Extract the [X, Y] coordinate from the center of the cell holding the provided text.  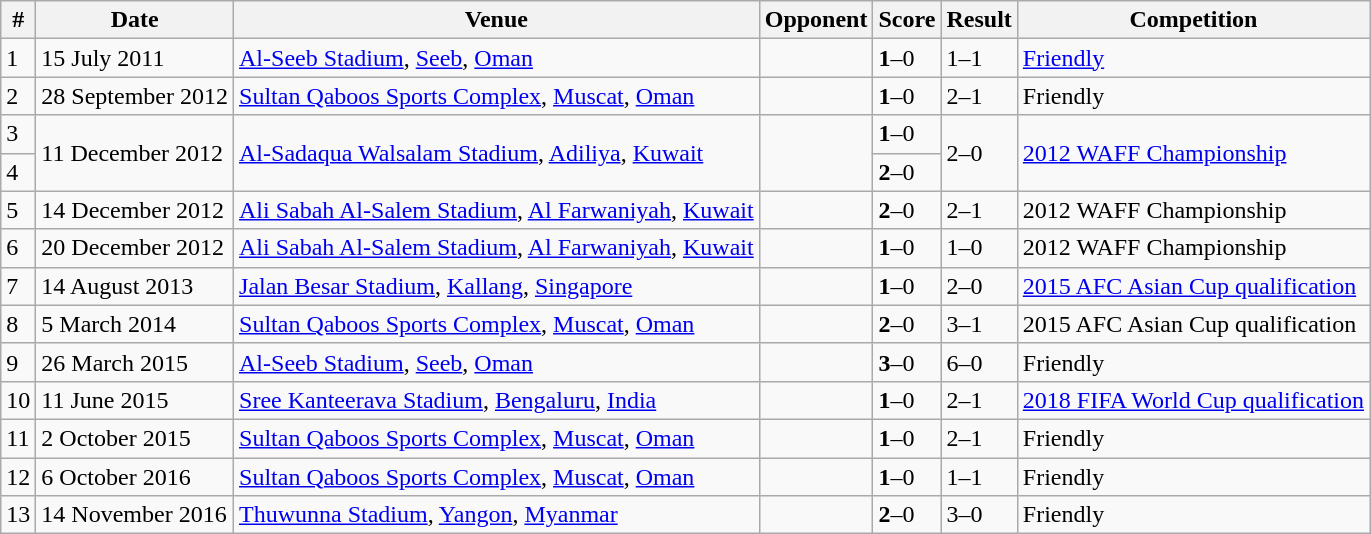
Al-Sadaqua Walsalam Stadium, Adiliya, Kuwait [497, 153]
Jalan Besar Stadium, Kallang, Singapore [497, 286]
3 [18, 134]
5 [18, 210]
1 [18, 58]
6 [18, 248]
4 [18, 172]
12 [18, 477]
11 June 2015 [135, 400]
20 December 2012 [135, 248]
9 [18, 362]
5 March 2014 [135, 324]
Competition [1193, 20]
10 [18, 400]
2 October 2015 [135, 438]
Score [907, 20]
14 August 2013 [135, 286]
Thuwunna Stadium, Yangon, Myanmar [497, 515]
2 [18, 96]
14 November 2016 [135, 515]
7 [18, 286]
Date [135, 20]
13 [18, 515]
2018 FIFA World Cup qualification [1193, 400]
Venue [497, 20]
8 [18, 324]
15 July 2011 [135, 58]
Result [979, 20]
28 September 2012 [135, 96]
6 October 2016 [135, 477]
# [18, 20]
26 March 2015 [135, 362]
11 December 2012 [135, 153]
Sree Kanteerava Stadium, Bengaluru, India [497, 400]
Opponent [816, 20]
6–0 [979, 362]
11 [18, 438]
14 December 2012 [135, 210]
3–1 [979, 324]
